Return the (X, Y) coordinate for the center point of the cell that contains the specified text.  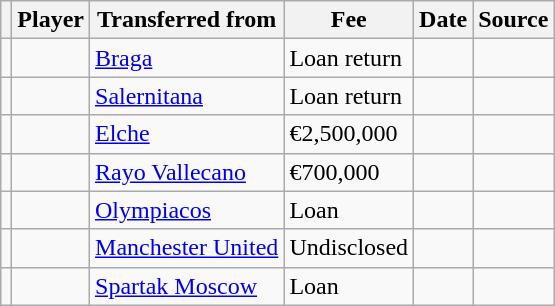
Transferred from (187, 20)
Olympiacos (187, 210)
Spartak Moscow (187, 286)
Source (514, 20)
Fee (349, 20)
Undisclosed (349, 248)
Manchester United (187, 248)
€700,000 (349, 172)
Player (51, 20)
Rayo Vallecano (187, 172)
Braga (187, 58)
€2,500,000 (349, 134)
Date (444, 20)
Salernitana (187, 96)
Elche (187, 134)
